Search for the cell housing the specified text and yield its (X, Y) center coordinate. 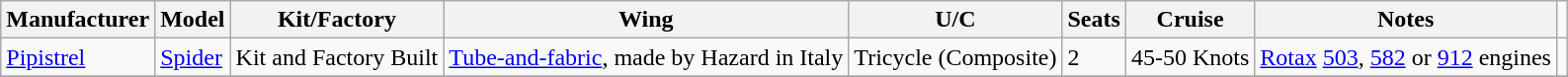
Wing (646, 20)
U/C (955, 20)
Model (193, 20)
Manufacturer (78, 20)
Tricycle (Composite) (955, 57)
Rotax 503, 582 or 912 engines (1406, 57)
Kit/Factory (337, 20)
Pipistrel (78, 57)
Seats (1094, 20)
Notes (1406, 20)
Cruise (1190, 20)
Spider (193, 57)
Kit and Factory Built (337, 57)
45-50 Knots (1190, 57)
Tube-and-fabric, made by Hazard in Italy (646, 57)
2 (1094, 57)
